Return [X, Y] of the center of cell containing provided text 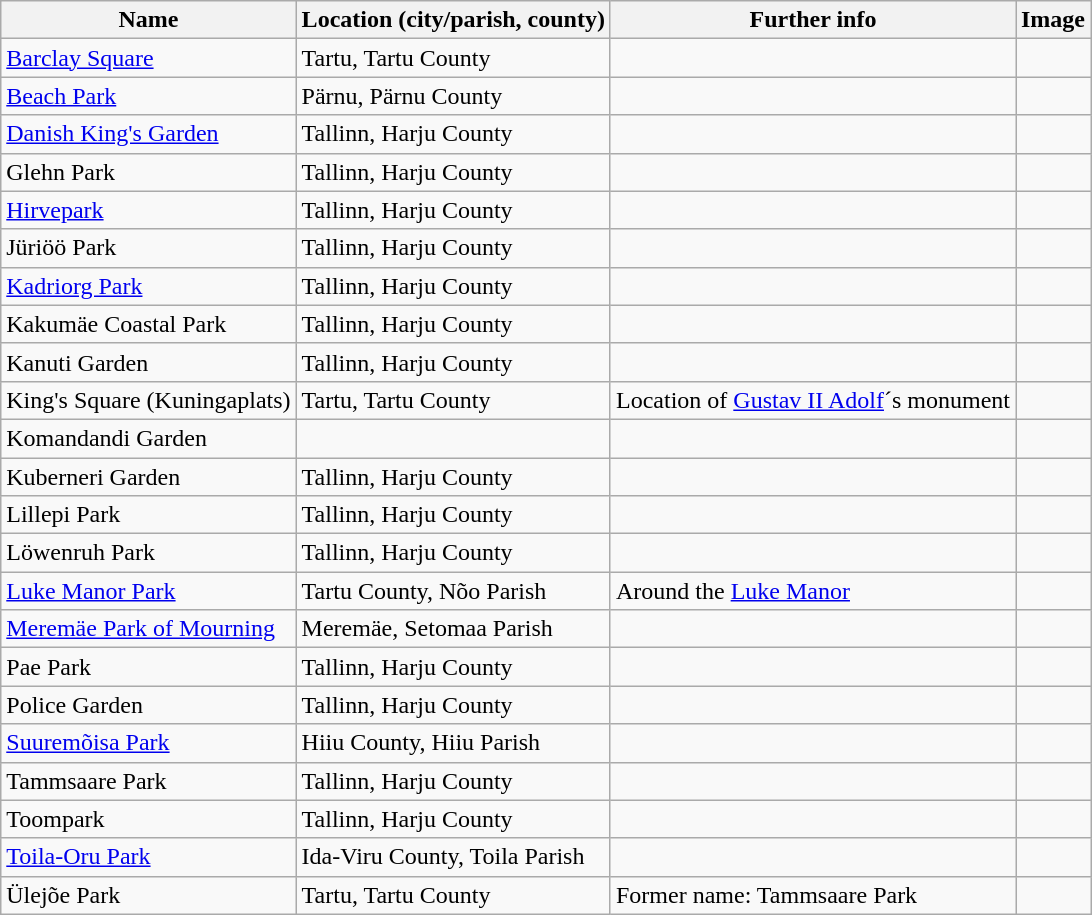
Toompark [148, 819]
Beach Park [148, 96]
Kakumäe Coastal Park [148, 324]
Pärnu, Pärnu County [453, 96]
Former name: Tammsaare Park [812, 895]
Barclay Square [148, 58]
Meremäe, Setomaa Parish [453, 629]
Jüriöö Park [148, 248]
Police Garden [148, 705]
Kadriorg Park [148, 286]
Hirvepark [148, 210]
Tartu County, Nõo Parish [453, 591]
Location of Gustav II Adolf´s monument [812, 400]
Ülejõe Park [148, 895]
Around the Luke Manor [812, 591]
Komandandi Garden [148, 438]
Suuremõisa Park [148, 743]
Location (city/parish, county) [453, 20]
Luke Manor Park [148, 591]
Glehn Park [148, 172]
Pae Park [148, 667]
Further info [812, 20]
Kanuti Garden [148, 362]
King's Square (Kuningaplats) [148, 400]
Kuberneri Garden [148, 477]
Name [148, 20]
Danish King's Garden [148, 134]
Lillepi Park [148, 515]
Ida-Viru County, Toila Parish [453, 857]
Löwenruh Park [148, 553]
Tammsaare Park [148, 781]
Toila-Oru Park [148, 857]
Image [1054, 20]
Hiiu County, Hiiu Parish [453, 743]
Meremäe Park of Mourning [148, 629]
